Scan for the cell matching the given text and deliver its [x, y] coordinate at center. 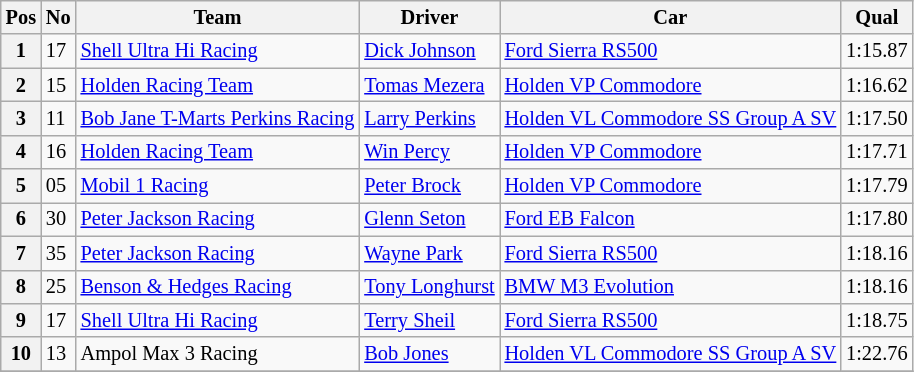
1:17.80 [876, 219]
1:17.71 [876, 152]
1 [21, 51]
6 [21, 219]
1:22.76 [876, 354]
3 [21, 118]
Bob Jones [429, 354]
Qual [876, 17]
1:17.50 [876, 118]
2 [21, 85]
1:16.62 [876, 85]
No [58, 17]
9 [21, 320]
16 [58, 152]
Tony Longhurst [429, 287]
11 [58, 118]
Car [671, 17]
Benson & Hedges Racing [218, 287]
Mobil 1 Racing [218, 186]
Team [218, 17]
4 [21, 152]
BMW M3 Evolution [671, 287]
Ampol Max 3 Racing [218, 354]
1:17.79 [876, 186]
5 [21, 186]
13 [58, 354]
Win Percy [429, 152]
35 [58, 253]
15 [58, 85]
7 [21, 253]
Pos [21, 17]
1:18.75 [876, 320]
10 [21, 354]
Dick Johnson [429, 51]
8 [21, 287]
1:15.87 [876, 51]
Tomas Mezera [429, 85]
Ford EB Falcon [671, 219]
Glenn Seton [429, 219]
Bob Jane T-Marts Perkins Racing [218, 118]
Peter Brock [429, 186]
25 [58, 287]
Terry Sheil [429, 320]
Wayne Park [429, 253]
Driver [429, 17]
Larry Perkins [429, 118]
30 [58, 219]
05 [58, 186]
